Locate the cell with the specified text and output its (x, y) center coordinate. 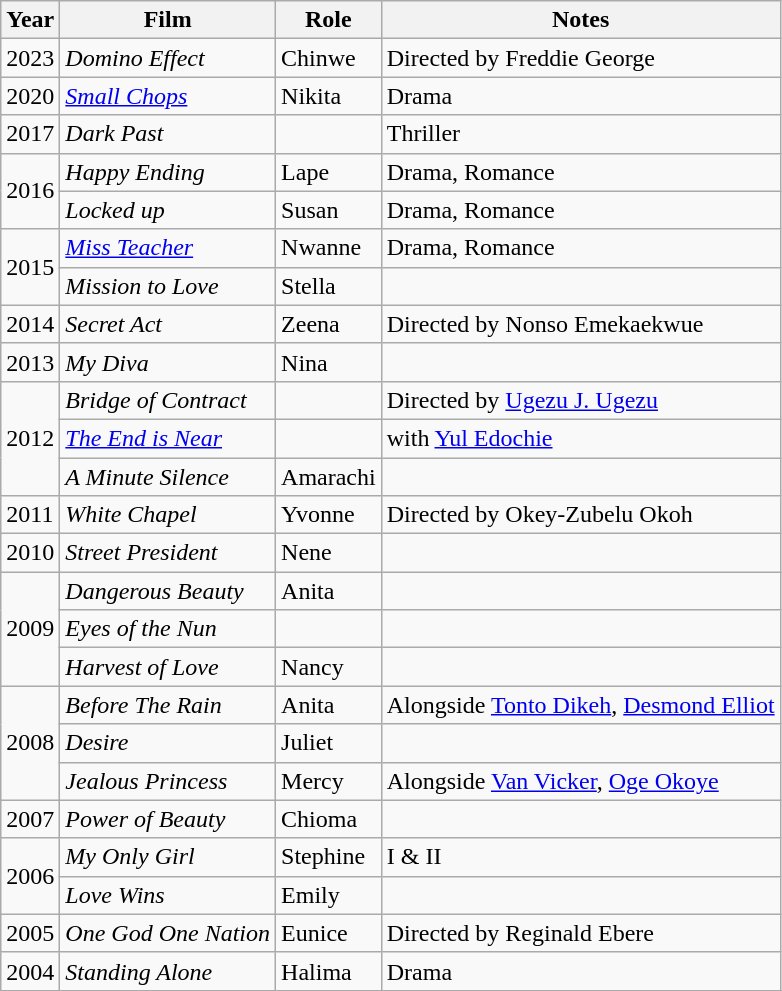
with Yul Edochie (580, 438)
Dark Past (168, 134)
Stella (329, 286)
Amarachi (329, 477)
Lape (329, 172)
Halima (329, 971)
Small Chops (168, 96)
2016 (30, 191)
2007 (30, 819)
2013 (30, 362)
2009 (30, 629)
Desire (168, 743)
Street President (168, 553)
Secret Act (168, 324)
Nina (329, 362)
2014 (30, 324)
Mercy (329, 781)
Year (30, 20)
2004 (30, 971)
2017 (30, 134)
Yvonne (329, 515)
Harvest of Love (168, 667)
Thriller (580, 134)
Nancy (329, 667)
2011 (30, 515)
Stephine (329, 857)
Happy Ending (168, 172)
Standing Alone (168, 971)
Emily (329, 895)
Nwanne (329, 248)
Notes (580, 20)
My Only Girl (168, 857)
2015 (30, 267)
Nikita (329, 96)
Directed by Freddie George (580, 58)
Directed by Okey-Zubelu Okoh (580, 515)
Locked up (168, 210)
2010 (30, 553)
A Minute Silence (168, 477)
Before The Rain (168, 705)
2023 (30, 58)
Nene (329, 553)
The End is Near (168, 438)
Mission to Love (168, 286)
Alongside Van Vicker, Oge Okoye (580, 781)
Directed by Reginald Ebere (580, 933)
Alongside Tonto Dikeh, Desmond Elliot (580, 705)
Juliet (329, 743)
Jealous Princess (168, 781)
Bridge of Contract (168, 400)
Film (168, 20)
Eyes of the Nun (168, 629)
Power of Beauty (168, 819)
My Diva (168, 362)
Role (329, 20)
Directed by Ugezu J. Ugezu (580, 400)
2005 (30, 933)
Domino Effect (168, 58)
One God One Nation (168, 933)
Love Wins (168, 895)
Chioma (329, 819)
Miss Teacher (168, 248)
2012 (30, 438)
Eunice (329, 933)
Dangerous Beauty (168, 591)
2006 (30, 876)
White Chapel (168, 515)
2020 (30, 96)
Chinwe (329, 58)
I & II (580, 857)
Zeena (329, 324)
2008 (30, 743)
Directed by Nonso Emekaekwue (580, 324)
Susan (329, 210)
